Output the (X, Y) coordinate of the center of the cell containing the given text.  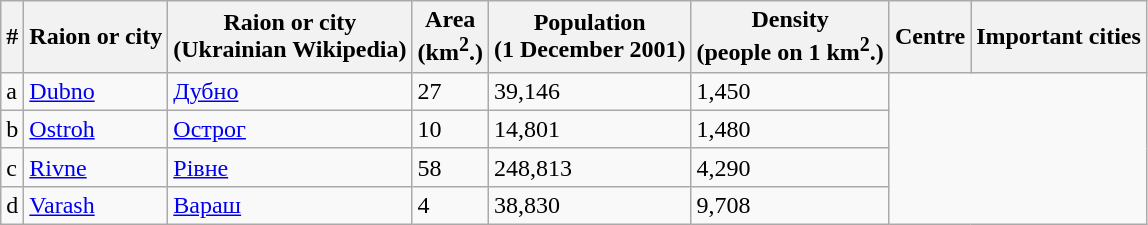
Рівне (290, 167)
Острог (290, 129)
b (12, 129)
a (12, 91)
Dubno (96, 91)
1,450 (790, 91)
d (12, 205)
Population(1 December 2001) (590, 37)
10 (450, 129)
248,813 (590, 167)
Centre (930, 37)
1,480 (790, 129)
Вараш (290, 205)
38,830 (590, 205)
Ostroh (96, 129)
14,801 (590, 129)
Important cities (1059, 37)
Varash (96, 205)
Area(km2.) (450, 37)
Density(people on 1 km2.) (790, 37)
Raion or city (96, 37)
4,290 (790, 167)
# (12, 37)
39,146 (590, 91)
Дубно (290, 91)
c (12, 167)
58 (450, 167)
9,708 (790, 205)
Raion or city(Ukrainian Wikipedia) (290, 37)
27 (450, 91)
Rivne (96, 167)
4 (450, 205)
